Scan for the cell matching the given text and deliver its [X, Y] coordinate at center. 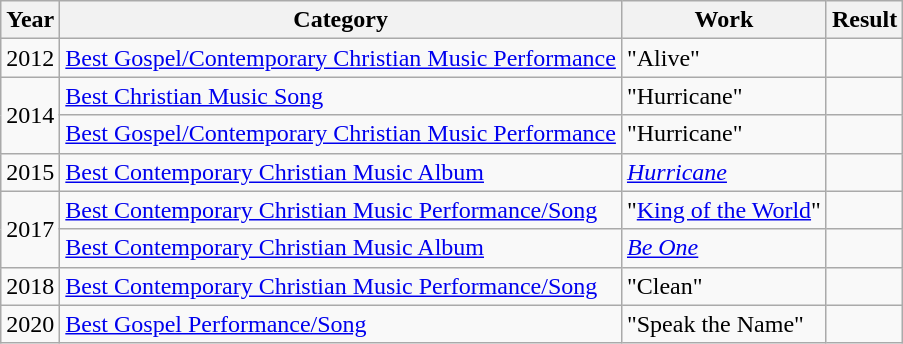
Hurricane [724, 172]
"King of the World" [724, 210]
2018 [30, 286]
Best Christian Music Song [341, 96]
2014 [30, 115]
Category [341, 20]
Be One [724, 248]
2015 [30, 172]
"Speak the Name" [724, 324]
Best Gospel Performance/Song [341, 324]
"Clean" [724, 286]
2012 [30, 58]
2017 [30, 229]
Result [864, 20]
2020 [30, 324]
Year [30, 20]
Work [724, 20]
"Alive" [724, 58]
